For the text-containing cell, return its midpoint in (X, Y) coordinate format. 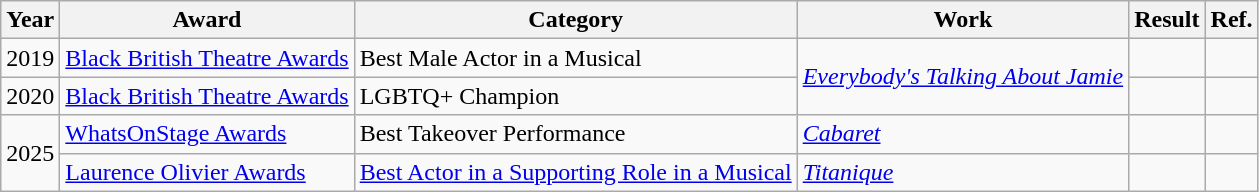
Titanique (962, 172)
Year (30, 20)
Everybody's Talking About Jamie (962, 77)
Cabaret (962, 134)
Category (576, 20)
2020 (30, 96)
Ref. (1232, 20)
WhatsOnStage Awards (207, 134)
Best Actor in a Supporting Role in a Musical (576, 172)
LGBTQ+ Champion (576, 96)
Award (207, 20)
Laurence Olivier Awards (207, 172)
Result (1167, 20)
Work (962, 20)
Best Male Actor in a Musical (576, 58)
2019 (30, 58)
2025 (30, 153)
Best Takeover Performance (576, 134)
